Identify which cell holds the provided text, then report its [X, Y] central coordinate. 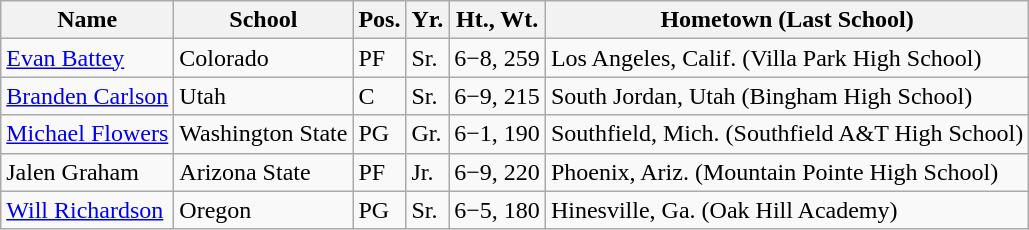
Arizona State [264, 172]
6−9, 220 [498, 172]
6−1, 190 [498, 134]
Branden Carlson [88, 96]
Hometown (Last School) [786, 20]
Oregon [264, 210]
Pos. [380, 20]
Evan Battey [88, 58]
Phoenix, Ariz. (Mountain Pointe High School) [786, 172]
6−8, 259 [498, 58]
Los Angeles, Calif. (Villa Park High School) [786, 58]
Washington State [264, 134]
Will Richardson [88, 210]
Jalen Graham [88, 172]
C [380, 96]
6−5, 180 [498, 210]
Colorado [264, 58]
Gr. [428, 134]
Yr. [428, 20]
School [264, 20]
South Jordan, Utah (Bingham High School) [786, 96]
Hinesville, Ga. (Oak Hill Academy) [786, 210]
Ht., Wt. [498, 20]
Utah [264, 96]
6−9, 215 [498, 96]
Name [88, 20]
Michael Flowers [88, 134]
Southfield, Mich. (Southfield A&T High School) [786, 134]
Jr. [428, 172]
